Return [X, Y] of the center of cell containing provided text 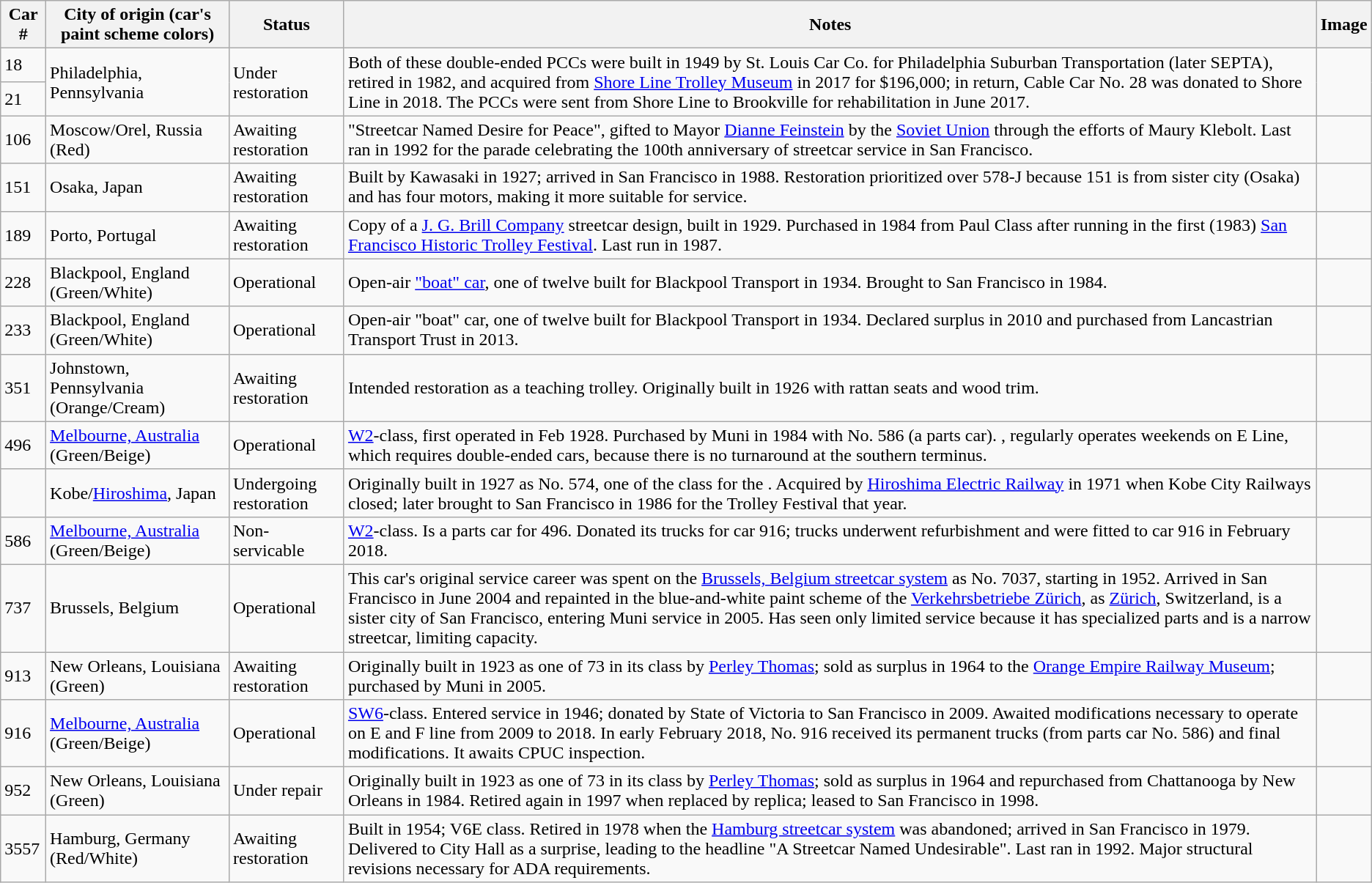
Philadelphia, Pennsylvania [138, 82]
21 [23, 99]
233 [23, 330]
916 [23, 734]
Under repair [286, 791]
Image [1344, 25]
Brussels, Belgium [138, 608]
189 [23, 234]
952 [23, 791]
3557 [23, 849]
351 [23, 388]
913 [23, 676]
106 [23, 139]
Kobe/Hiroshima, Japan [138, 492]
18 [23, 65]
Non-servicable [286, 541]
Open-air "boat" car, one of twelve built for Blackpool Transport in 1934. Brought to San Francisco in 1984. [830, 283]
W2-class. Is a parts car for 496. Donated its trucks for car 916; trucks underwent refurbishment and were fitted to car 916 in February 2018. [830, 541]
Undergoing restoration [286, 492]
496 [23, 446]
Status [286, 25]
Notes [830, 25]
Osaka, Japan [138, 188]
Under restoration [286, 82]
586 [23, 541]
Intended restoration as a teaching trolley. Originally built in 1926 with rattan seats and wood trim. [830, 388]
Porto, Portugal [138, 234]
City of origin (car's paint scheme colors) [138, 25]
737 [23, 608]
Car # [23, 25]
151 [23, 188]
228 [23, 283]
Moscow/Orel, Russia (Red) [138, 139]
Johnstown, Pennsylvania (Orange/Cream) [138, 388]
Hamburg, Germany (Red/White) [138, 849]
